Search for the cell housing the specified text and yield its (X, Y) center coordinate. 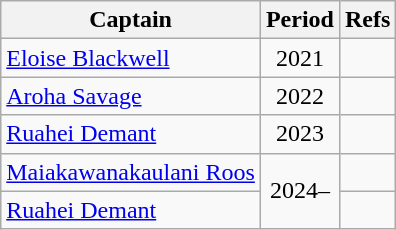
2024– (300, 191)
Maiakawanakaulani Roos (131, 172)
Captain (131, 20)
Eloise Blackwell (131, 58)
2021 (300, 58)
Aroha Savage (131, 96)
2023 (300, 134)
2022 (300, 96)
Period (300, 20)
Refs (367, 20)
